Identify which cell holds the provided text, then report its [x, y] central coordinate. 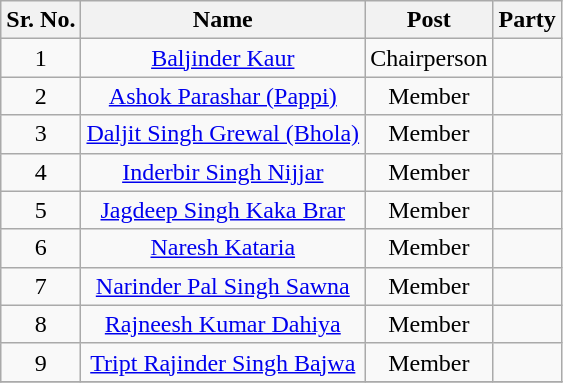
Tript Rajinder Singh Bajwa [223, 362]
Sr. No. [41, 20]
5 [41, 210]
Baljinder Kaur [223, 58]
Chairperson [429, 58]
2 [41, 96]
9 [41, 362]
1 [41, 58]
Party [527, 20]
Naresh Kataria [223, 248]
8 [41, 324]
Narinder Pal Singh Sawna [223, 286]
Inderbir Singh Nijjar [223, 172]
6 [41, 248]
4 [41, 172]
Daljit Singh Grewal (Bhola) [223, 134]
Rajneesh Kumar Dahiya [223, 324]
Post [429, 20]
Ashok Parashar (Pappi) [223, 96]
7 [41, 286]
Name [223, 20]
Jagdeep Singh Kaka Brar [223, 210]
3 [41, 134]
